Search for the cell housing the specified text and yield its (X, Y) center coordinate. 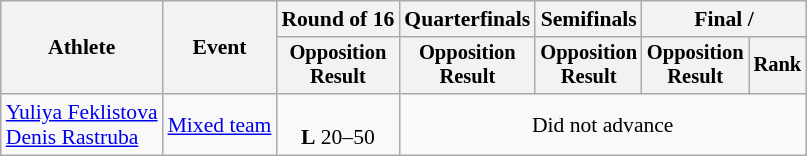
Yuliya FeklistovaDenis Rastruba (82, 124)
Final / (724, 19)
Event (220, 48)
Rank (778, 66)
Athlete (82, 48)
Mixed team (220, 124)
Quarterfinals (467, 19)
Round of 16 (338, 19)
Semifinals (588, 19)
L 20–50 (338, 124)
Did not advance (602, 124)
